Search for the cell housing the specified text and yield its [X, Y] center coordinate. 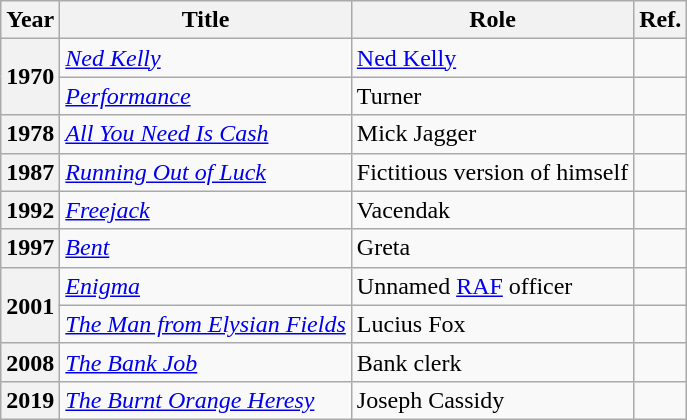
1997 [30, 248]
1992 [30, 210]
Bent [206, 248]
Greta [492, 248]
Role [492, 20]
Ref. [660, 20]
Title [206, 20]
2019 [30, 400]
Fictitious version of himself [492, 172]
The Man from Elysian Fields [206, 324]
Freejack [206, 210]
Joseph Cassidy [492, 400]
Turner [492, 96]
The Burnt Orange Heresy [206, 400]
The Bank Job [206, 362]
Running Out of Luck [206, 172]
1978 [30, 134]
2001 [30, 305]
Bank clerk [492, 362]
Year [30, 20]
Vacendak [492, 210]
Unnamed RAF officer [492, 286]
Lucius Fox [492, 324]
All You Need Is Cash [206, 134]
Performance [206, 96]
1970 [30, 77]
1987 [30, 172]
2008 [30, 362]
Enigma [206, 286]
Mick Jagger [492, 134]
